Extract the [x, y] coordinate from the center of the cell holding the provided text.  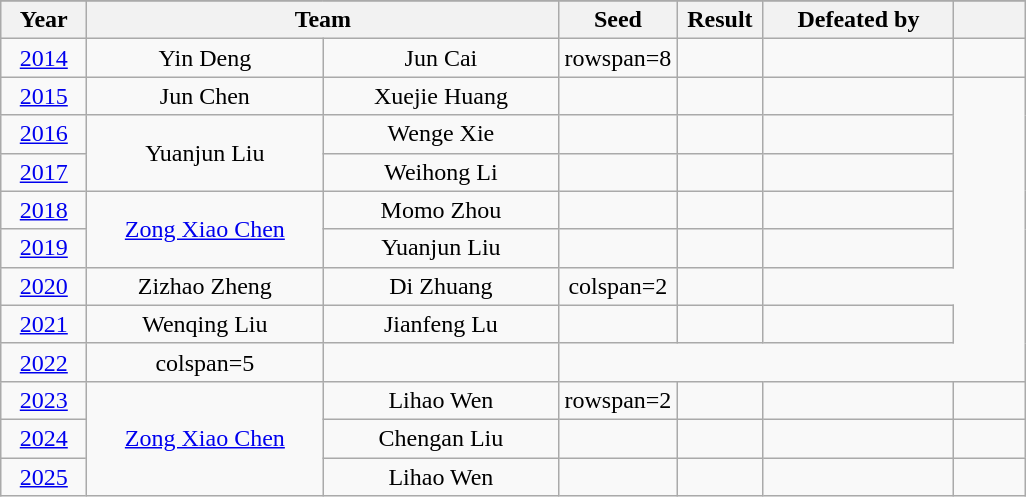
Zizhao Zheng [205, 286]
2025 [44, 477]
Di Zhuang [441, 286]
2014 [44, 58]
Jun Chen [205, 96]
2020 [44, 286]
2016 [44, 134]
2024 [44, 438]
Xuejie Huang [441, 96]
Wenge Xie [441, 134]
colspan=5 [205, 362]
Chengan Liu [441, 438]
Year [44, 20]
2018 [44, 210]
Weihong Li [441, 172]
2021 [44, 324]
2017 [44, 172]
Jun Cai [441, 58]
Momo Zhou [441, 210]
colspan=2 [618, 286]
Yin Deng [205, 58]
rowspan=2 [618, 400]
Seed [618, 20]
Team [323, 20]
Wenqing Liu [205, 324]
2019 [44, 248]
Result [720, 20]
rowspan=8 [618, 58]
2015 [44, 96]
Jianfeng Lu [441, 324]
2023 [44, 400]
2022 [44, 362]
Defeated by [858, 20]
